Provide the (X, Y) coordinate of the cell's center where the given text is located.  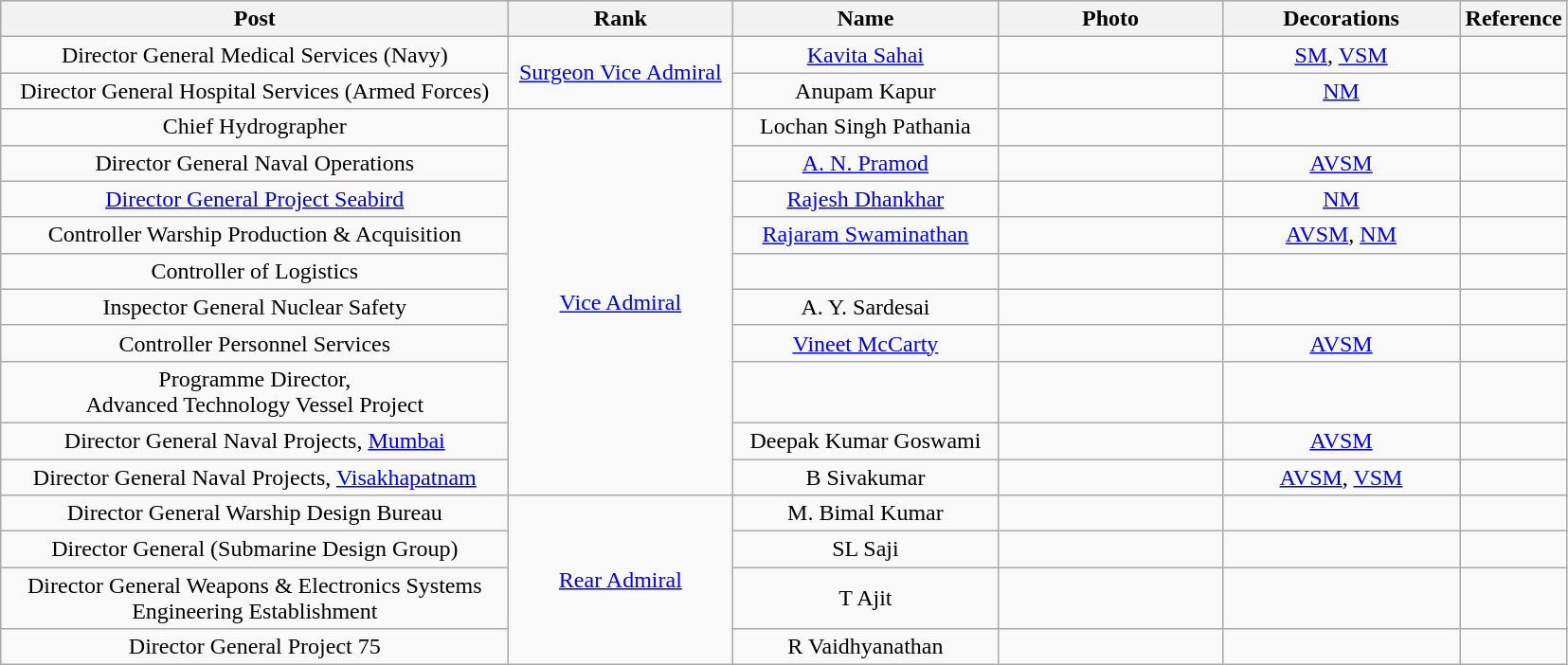
Vice Admiral (621, 302)
M. Bimal Kumar (866, 513)
Programme Director, Advanced Technology Vessel Project (255, 392)
Director General Medical Services (Navy) (255, 55)
Controller Warship Production & Acquisition (255, 235)
Director General Naval Operations (255, 163)
Decorations (1342, 19)
Lochan Singh Pathania (866, 127)
Director General (Submarine Design Group) (255, 549)
Controller Personnel Services (255, 343)
Anupam Kapur (866, 91)
AVSM, VSM (1342, 476)
SM, VSM (1342, 55)
Director General Naval Projects, Mumbai (255, 440)
Photo (1110, 19)
Rajesh Dhankhar (866, 199)
Surgeon Vice Admiral (621, 73)
Rank (621, 19)
Director General Project Seabird (255, 199)
Rajaram Swaminathan (866, 235)
SL Saji (866, 549)
Post (255, 19)
AVSM, NM (1342, 235)
Inspector General Nuclear Safety (255, 307)
Vineet McCarty (866, 343)
Reference (1514, 19)
Rear Admiral (621, 580)
T Ajit (866, 599)
Kavita Sahai (866, 55)
A. Y. Sardesai (866, 307)
R Vaidhyanathan (866, 647)
Chief Hydrographer (255, 127)
B Sivakumar (866, 476)
Name (866, 19)
Director General Project 75 (255, 647)
Director General Weapons & Electronics Systems Engineering Establishment (255, 599)
Controller of Logistics (255, 271)
Director General Naval Projects, Visakhapatnam (255, 476)
Director General Warship Design Bureau (255, 513)
Deepak Kumar Goswami (866, 440)
A. N. Pramod (866, 163)
Director General Hospital Services (Armed Forces) (255, 91)
